For the text-containing cell, return its midpoint in [X, Y] coordinate format. 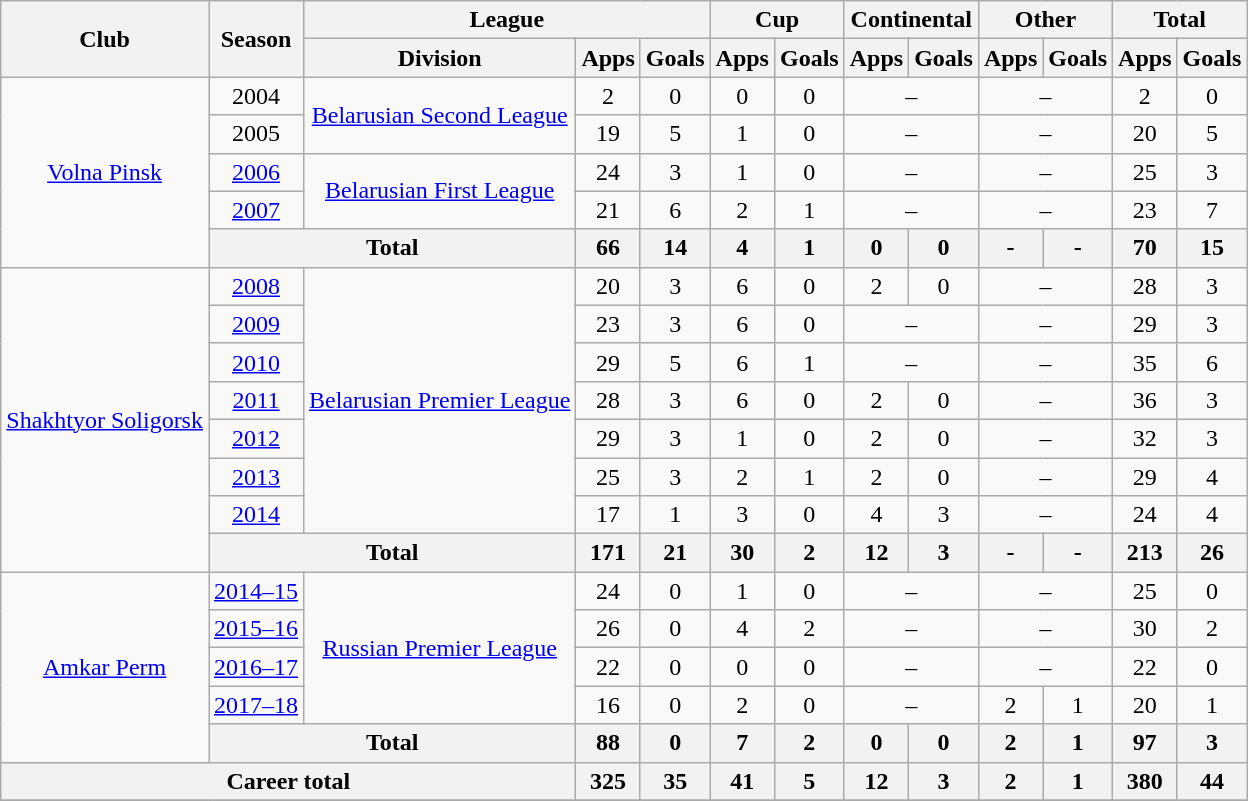
15 [1212, 248]
2006 [256, 172]
2005 [256, 134]
Career total [288, 781]
2012 [256, 438]
Belarusian Premier League [440, 400]
70 [1145, 248]
Belarusian Second League [440, 115]
Belarusian First League [440, 191]
2014–15 [256, 591]
2017–18 [256, 705]
Cup [777, 20]
66 [608, 248]
League [507, 20]
2004 [256, 96]
Continental [911, 20]
2010 [256, 362]
325 [608, 781]
2007 [256, 210]
Club [105, 39]
Volna Pinsk [105, 172]
41 [742, 781]
Russian Premier League [440, 648]
2008 [256, 286]
Division [440, 58]
44 [1212, 781]
171 [608, 553]
14 [675, 248]
88 [608, 743]
380 [1145, 781]
2015–16 [256, 629]
2011 [256, 400]
19 [608, 134]
2013 [256, 477]
2014 [256, 515]
17 [608, 515]
Season [256, 39]
32 [1145, 438]
97 [1145, 743]
2009 [256, 324]
Amkar Perm [105, 667]
16 [608, 705]
2016–17 [256, 667]
Other [1045, 20]
213 [1145, 553]
Shakhtyor Soligorsk [105, 419]
36 [1145, 400]
